Detect which cell encompasses the target text, then output its (x, y) center coordinate. 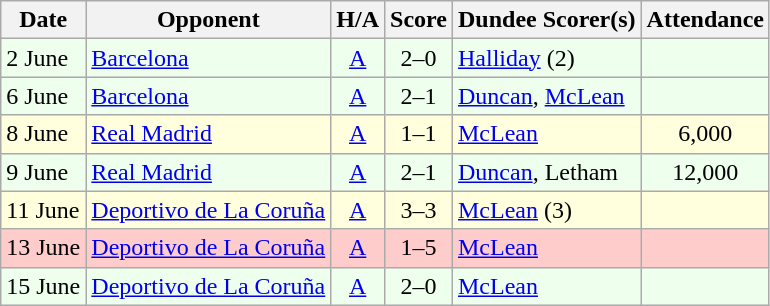
Score (419, 20)
H/A (358, 20)
Halliday (2) (546, 58)
Duncan, Letham (546, 172)
Duncan, McLean (546, 96)
McLean (3) (546, 210)
6 June (44, 96)
11 June (44, 210)
15 June (44, 286)
Dundee Scorer(s) (546, 20)
12,000 (705, 172)
Attendance (705, 20)
1–5 (419, 248)
2 June (44, 58)
1–1 (419, 134)
Date (44, 20)
6,000 (705, 134)
Opponent (208, 20)
13 June (44, 248)
3–3 (419, 210)
8 June (44, 134)
9 June (44, 172)
